Locate the cell with the specified text and output its (X, Y) center coordinate. 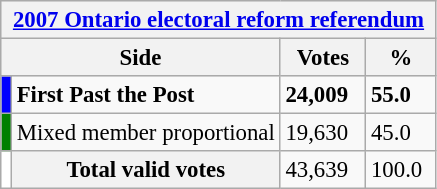
24,009 (323, 95)
55.0 (402, 95)
Mixed member proportional (146, 133)
2007 Ontario electoral reform referendum (219, 20)
% (402, 58)
43,639 (323, 170)
Votes (323, 58)
100.0 (402, 170)
Total valid votes (146, 170)
19,630 (323, 133)
45.0 (402, 133)
Side (140, 58)
First Past the Post (146, 95)
